Detect which cell encompasses the target text, then output its [x, y] center coordinate. 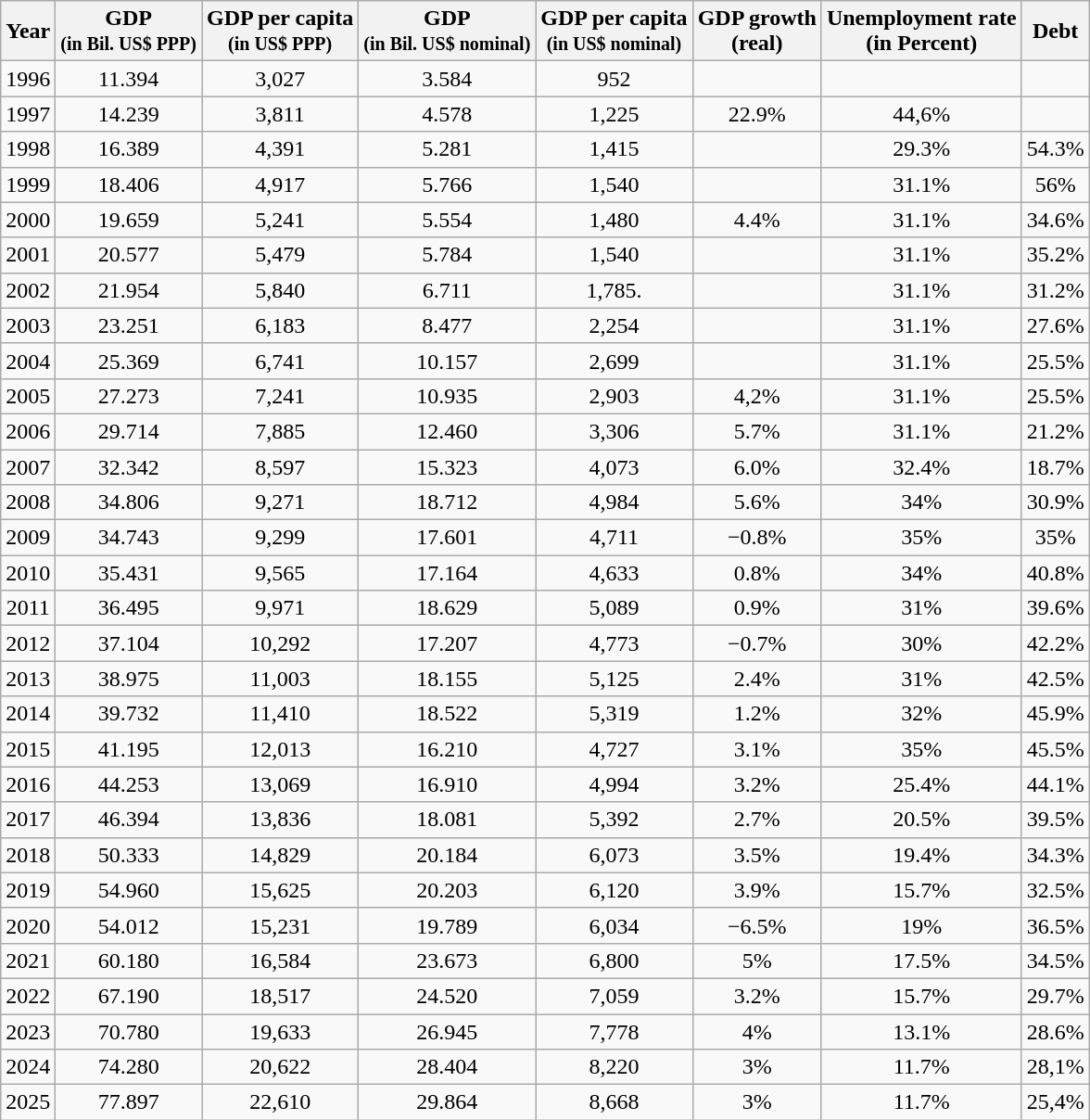
9,565 [280, 573]
1996 [28, 79]
6,741 [280, 361]
17.207 [447, 643]
44.253 [129, 784]
4,727 [614, 749]
2019 [28, 890]
45.9% [1055, 714]
2012 [28, 643]
34.6% [1055, 220]
1999 [28, 185]
1,785. [614, 290]
5,479 [280, 255]
3,306 [614, 431]
5% [756, 961]
11,003 [280, 679]
21.2% [1055, 431]
2005 [28, 396]
5,089 [614, 608]
39.5% [1055, 820]
6,073 [614, 855]
56% [1055, 185]
18.7% [1055, 466]
15,625 [280, 890]
5,319 [614, 714]
27.6% [1055, 325]
6,800 [614, 961]
10,292 [280, 643]
2.4% [756, 679]
2017 [28, 820]
6.711 [447, 290]
16,584 [280, 961]
29.3% [921, 149]
34.3% [1055, 855]
GDP growth(real) [756, 32]
70.780 [129, 1032]
−0.8% [756, 538]
31.2% [1055, 290]
5.554 [447, 220]
40.8% [1055, 573]
24.520 [447, 996]
54.3% [1055, 149]
17.5% [921, 961]
5.784 [447, 255]
0.8% [756, 573]
18.155 [447, 679]
9,299 [280, 538]
−0.7% [756, 643]
60.180 [129, 961]
25,4% [1055, 1102]
6,034 [614, 925]
37.104 [129, 643]
4,773 [614, 643]
30.9% [1055, 503]
2006 [28, 431]
25.4% [921, 784]
8,597 [280, 466]
2,254 [614, 325]
36.5% [1055, 925]
15.323 [447, 466]
50.333 [129, 855]
36.495 [129, 608]
2015 [28, 749]
11.394 [129, 79]
42.2% [1055, 643]
35.2% [1055, 255]
2000 [28, 220]
20.577 [129, 255]
35.431 [129, 573]
2022 [28, 996]
8,668 [614, 1102]
27.273 [129, 396]
41.195 [129, 749]
4.578 [447, 114]
2025 [28, 1102]
28.404 [447, 1067]
74.280 [129, 1067]
8,220 [614, 1067]
3.1% [756, 749]
2004 [28, 361]
0.9% [756, 608]
12,013 [280, 749]
16.389 [129, 149]
32.4% [921, 466]
4,994 [614, 784]
6.0% [756, 466]
5.6% [756, 503]
8.477 [447, 325]
5,125 [614, 679]
34.743 [129, 538]
32% [921, 714]
23.673 [447, 961]
−6.5% [756, 925]
13,069 [280, 784]
17.164 [447, 573]
14.239 [129, 114]
21.954 [129, 290]
4% [756, 1032]
26.945 [447, 1032]
6,183 [280, 325]
4,711 [614, 538]
2,903 [614, 396]
2013 [28, 679]
1,480 [614, 220]
29.864 [447, 1102]
15,231 [280, 925]
19,633 [280, 1032]
18,517 [280, 996]
2007 [28, 466]
12.460 [447, 431]
14,829 [280, 855]
2024 [28, 1067]
1.2% [756, 714]
16.910 [447, 784]
22.9% [756, 114]
20.184 [447, 855]
5,241 [280, 220]
4,073 [614, 466]
19.4% [921, 855]
5.281 [447, 149]
54.960 [129, 890]
952 [614, 79]
2018 [28, 855]
1998 [28, 149]
5.766 [447, 185]
39.732 [129, 714]
18.081 [447, 820]
32.342 [129, 466]
18.406 [129, 185]
44.1% [1055, 784]
42.5% [1055, 679]
2009 [28, 538]
2001 [28, 255]
18.522 [447, 714]
20,622 [280, 1067]
Year [28, 32]
19% [921, 925]
16.210 [447, 749]
1,415 [614, 149]
45.5% [1055, 749]
Unemployment rate(in Percent) [921, 32]
GDP per capita(in US$ PPP) [280, 32]
25.369 [129, 361]
3.5% [756, 855]
38.975 [129, 679]
9,971 [280, 608]
1,225 [614, 114]
3.9% [756, 890]
2021 [28, 961]
3,027 [280, 79]
GDP(in Bil. US$ PPP) [129, 32]
2,699 [614, 361]
39.6% [1055, 608]
44,6% [921, 114]
7,059 [614, 996]
9,271 [280, 503]
13.1% [921, 1032]
4,2% [756, 396]
3,811 [280, 114]
2020 [28, 925]
28.6% [1055, 1032]
2.7% [756, 820]
20.5% [921, 820]
11,410 [280, 714]
5.7% [756, 431]
1997 [28, 114]
54.012 [129, 925]
2010 [28, 573]
4,633 [614, 573]
Debt [1055, 32]
18.712 [447, 503]
4,917 [280, 185]
67.190 [129, 996]
7,885 [280, 431]
4,391 [280, 149]
2023 [28, 1032]
32.5% [1055, 890]
GDP per capita(in US$ nominal) [614, 32]
2008 [28, 503]
10.935 [447, 396]
34.806 [129, 503]
22,610 [280, 1102]
77.897 [129, 1102]
29.7% [1055, 996]
6,120 [614, 890]
5,392 [614, 820]
23.251 [129, 325]
19.789 [447, 925]
28,1% [1055, 1067]
19.659 [129, 220]
2016 [28, 784]
7,778 [614, 1032]
2003 [28, 325]
7,241 [280, 396]
13,836 [280, 820]
3.584 [447, 79]
5,840 [280, 290]
34.5% [1055, 961]
10.157 [447, 361]
29.714 [129, 431]
17.601 [447, 538]
30% [921, 643]
4.4% [756, 220]
2002 [28, 290]
20.203 [447, 890]
GDP(in Bil. US$ nominal) [447, 32]
46.394 [129, 820]
2014 [28, 714]
2011 [28, 608]
4,984 [614, 503]
18.629 [447, 608]
